Identify which cell holds the provided text, then report its [X, Y] central coordinate. 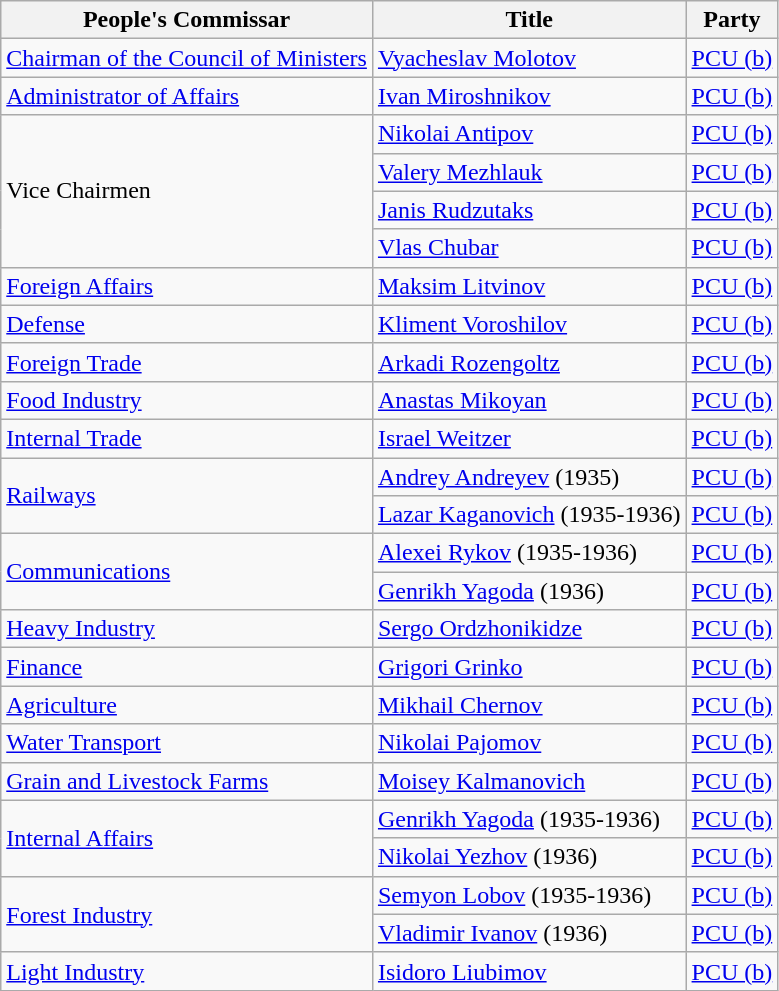
Moisey Kalmanovich [529, 781]
Foreign Trade [187, 362]
Railways [187, 496]
Forest Industry [187, 914]
Sergo Ordzhonikidze [529, 629]
Grain and Livestock Farms [187, 781]
People's Commissar [187, 20]
Nikolai Pajomov [529, 743]
Water Transport [187, 743]
Vladimir Ivanov (1936) [529, 933]
Valery Mezhlauk [529, 172]
Vyacheslav Molotov [529, 58]
Ivan Miroshnikov [529, 96]
Alexei Rykov (1935-1936) [529, 553]
Communications [187, 572]
Defense [187, 324]
Genrikh Yagoda (1936) [529, 591]
Mikhail Chernov [529, 705]
Nikolai Antipov [529, 134]
Maksim Litvinov [529, 286]
Light Industry [187, 971]
Vice Chairmen [187, 191]
Chairman of the Council of Ministers [187, 58]
Israel Weitzer [529, 438]
Anastas Mikoyan [529, 400]
Semyon Lobov (1935-1936) [529, 895]
Janis Rudzutaks [529, 210]
Agriculture [187, 705]
Vlas Chubar [529, 248]
Genrikh Yagoda (1935-1936) [529, 819]
Foreign Affairs [187, 286]
Kliment Voroshilov [529, 324]
Isidoro Liubimov [529, 971]
Arkadi Rozengoltz [529, 362]
Grigori Grinko [529, 667]
Food Industry [187, 400]
Lazar Kaganovich (1935-1936) [529, 515]
Title [529, 20]
Administrator of Affairs [187, 96]
Nikolai Yezhov (1936) [529, 857]
Andrey Andreyev (1935) [529, 477]
Party [732, 20]
Internal Trade [187, 438]
Internal Affairs [187, 838]
Heavy Industry [187, 629]
Finance [187, 667]
